Capture the cell that displays the provided text and extract its (X, Y) central coordinate. 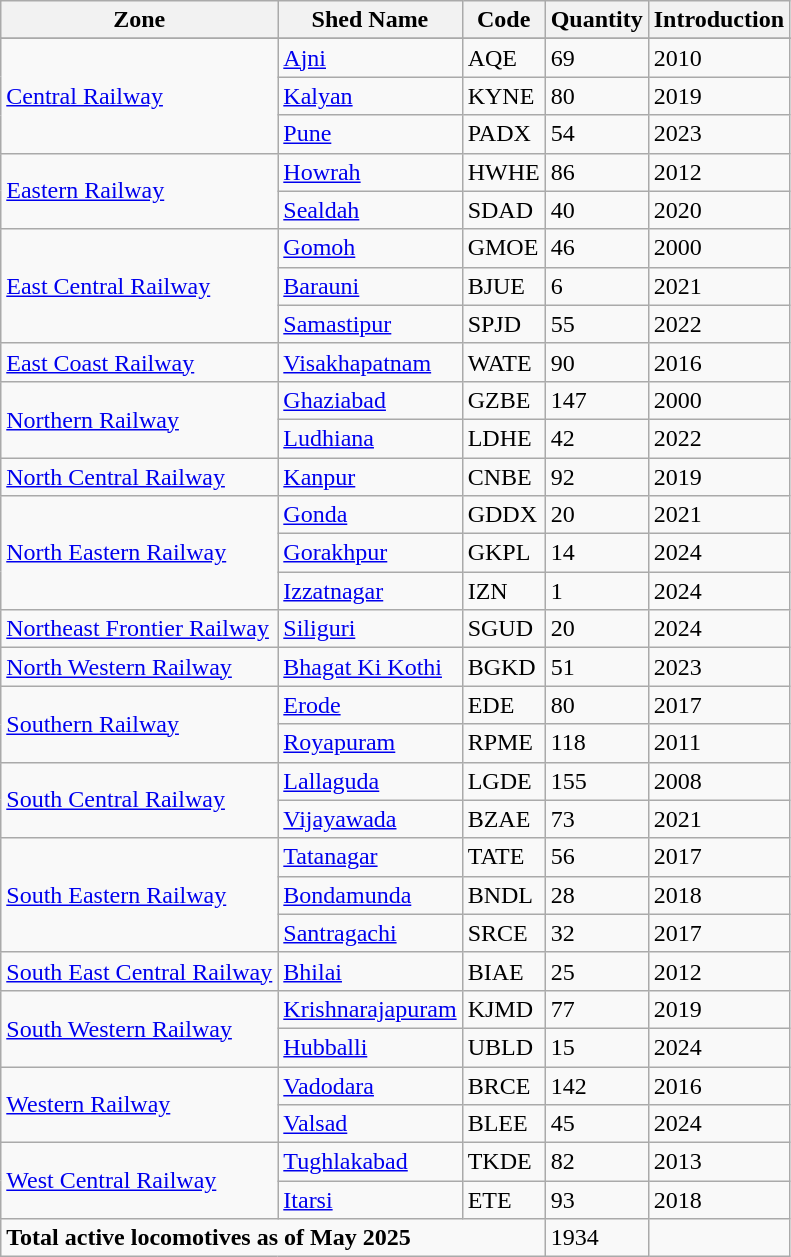
LDHE (504, 438)
Ludhiana (370, 438)
BZAE (504, 819)
Central Railway (140, 96)
TKDE (504, 1162)
Tatanagar (370, 857)
2011 (718, 743)
Bondamunda (370, 895)
Gonda (370, 515)
IZN (504, 591)
73 (596, 819)
Samastipur (370, 324)
55 (596, 324)
46 (596, 248)
South East Central Railway (140, 971)
Itarsi (370, 1200)
1 (596, 591)
Hubballi (370, 1047)
AQE (504, 58)
BJUE (504, 286)
Santragachi (370, 933)
BLEE (504, 1124)
Pune (370, 134)
Kanpur (370, 477)
SRCE (504, 933)
SGUD (504, 629)
93 (596, 1200)
KJMD (504, 1009)
WATE (504, 362)
82 (596, 1162)
1934 (596, 1238)
HWHE (504, 172)
Tughlakabad (370, 1162)
42 (596, 438)
25 (596, 971)
North Central Railway (140, 477)
90 (596, 362)
2010 (718, 58)
PADX (504, 134)
East Coast Railway (140, 362)
Royapuram (370, 743)
Code (504, 20)
Quantity (596, 20)
SDAD (504, 210)
147 (596, 400)
RPME (504, 743)
West Central Railway (140, 1181)
118 (596, 743)
Zone (140, 20)
155 (596, 781)
86 (596, 172)
Ghaziabad (370, 400)
2020 (718, 210)
69 (596, 58)
Valsad (370, 1124)
6 (596, 286)
Eastern Railway (140, 191)
Introduction (718, 20)
Shed Name (370, 20)
Lallaguda (370, 781)
2013 (718, 1162)
Gorakhpur (370, 553)
77 (596, 1009)
East Central Railway (140, 286)
14 (596, 553)
32 (596, 933)
Vijayawada (370, 819)
LGDE (504, 781)
Bhagat Ki Kothi (370, 667)
EDE (504, 705)
South Western Railway (140, 1028)
South Central Railway (140, 800)
Siliguri (370, 629)
Ajni (370, 58)
Visakhapatnam (370, 362)
Vadodara (370, 1085)
92 (596, 477)
142 (596, 1085)
Bhilai (370, 971)
Southern Railway (140, 724)
GZBE (504, 400)
Gomoh (370, 248)
BNDL (504, 895)
Kalyan (370, 96)
BRCE (504, 1085)
North Eastern Railway (140, 553)
Erode (370, 705)
BGKD (504, 667)
Sealdah (370, 210)
28 (596, 895)
Krishnarajapuram (370, 1009)
56 (596, 857)
Total active locomotives as of May 2025 (273, 1238)
45 (596, 1124)
UBLD (504, 1047)
54 (596, 134)
15 (596, 1047)
51 (596, 667)
Northern Railway (140, 419)
SPJD (504, 324)
40 (596, 210)
ETE (504, 1200)
GKPL (504, 553)
CNBE (504, 477)
2008 (718, 781)
North Western Railway (140, 667)
Northeast Frontier Railway (140, 629)
KYNE (504, 96)
Western Railway (140, 1104)
TATE (504, 857)
Izzatnagar (370, 591)
South Eastern Railway (140, 895)
GDDX (504, 515)
GMOE (504, 248)
Barauni (370, 286)
Howrah (370, 172)
BIAE (504, 971)
